Capture the cell that displays the provided text and extract its (X, Y) central coordinate. 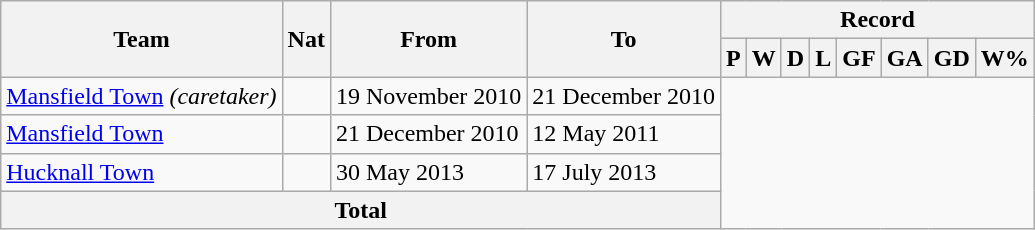
Total (361, 210)
W% (1004, 58)
L (824, 58)
GF (859, 58)
Mansfield Town (142, 134)
Mansfield Town (caretaker) (142, 96)
To (624, 39)
Hucknall Town (142, 172)
P (733, 58)
W (764, 58)
From (428, 39)
30 May 2013 (428, 172)
D (795, 58)
12 May 2011 (624, 134)
Record (877, 20)
GD (952, 58)
19 November 2010 (428, 96)
Team (142, 39)
Nat (306, 39)
17 July 2013 (624, 172)
GA (904, 58)
